Locate the cell with the specified text and output its [X, Y] center coordinate. 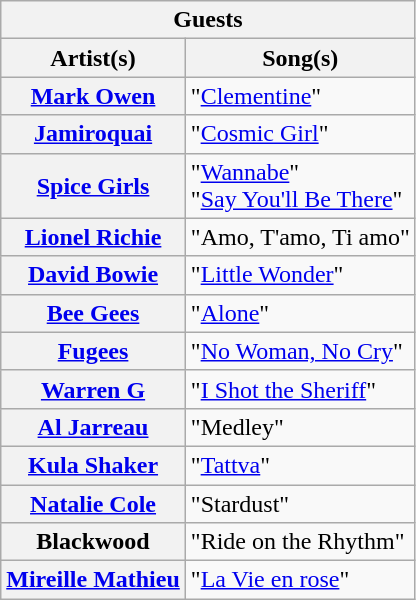
Al Jarreau [94, 427]
Kula Shaker [94, 465]
"Alone" [300, 313]
Mark Owen [94, 96]
"Tattva" [300, 465]
"La Vie en rose" [300, 580]
Fugees [94, 351]
"No Woman, No Cry" [300, 351]
Blackwood [94, 542]
Song(s) [300, 58]
Mireille Mathieu [94, 580]
David Bowie [94, 275]
"Medley" [300, 427]
Spice Girls [94, 186]
"Clementine" [300, 96]
"I Shot the Sheriff" [300, 389]
"Stardust" [300, 503]
Natalie Cole [94, 503]
"Ride on the Rhythm" [300, 542]
"Wannabe" "Say You'll Be There" [300, 186]
Bee Gees [94, 313]
Artist(s) [94, 58]
Lionel Richie [94, 237]
Guests [208, 20]
"Amo, T'amo, Ti amo" [300, 237]
"Cosmic Girl" [300, 134]
"Little Wonder" [300, 275]
Warren G [94, 389]
Jamiroquai [94, 134]
